Locate the cell with the specified text and output its [x, y] center coordinate. 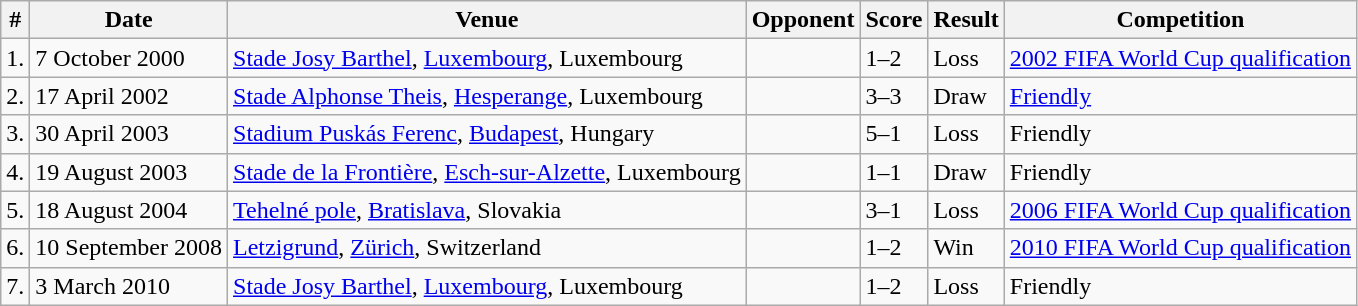
5. [16, 210]
6. [16, 248]
4. [16, 172]
1. [16, 58]
3. [16, 134]
# [16, 20]
Letzigrund, Zürich, Switzerland [488, 248]
Date [129, 20]
Result [966, 20]
10 September 2008 [129, 248]
Score [894, 20]
2006 FIFA World Cup qualification [1180, 210]
17 April 2002 [129, 96]
2. [16, 96]
1–1 [894, 172]
3–1 [894, 210]
2002 FIFA World Cup qualification [1180, 58]
5–1 [894, 134]
Stade Alphonse Theis, Hesperange, Luxembourg [488, 96]
Stade de la Frontière, Esch-sur-Alzette, Luxembourg [488, 172]
3–3 [894, 96]
19 August 2003 [129, 172]
Stadium Puskás Ferenc, Budapest, Hungary [488, 134]
Opponent [803, 20]
Venue [488, 20]
2010 FIFA World Cup qualification [1180, 248]
7. [16, 286]
7 October 2000 [129, 58]
Competition [1180, 20]
30 April 2003 [129, 134]
3 March 2010 [129, 286]
Tehelné pole, Bratislava, Slovakia [488, 210]
18 August 2004 [129, 210]
Win [966, 248]
